Capture the cell that displays the provided text and extract its (x, y) central coordinate. 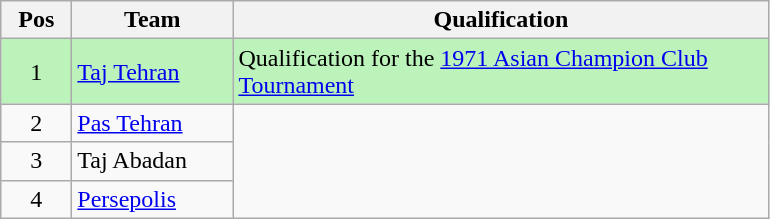
Taj Tehran (152, 72)
1 (36, 72)
Team (152, 20)
4 (36, 199)
Qualification (501, 20)
Taj Abadan (152, 161)
2 (36, 123)
Persepolis (152, 199)
Qualification for the 1971 Asian Champion Club Tournament (501, 72)
3 (36, 161)
Pas Tehran (152, 123)
Pos (36, 20)
